Output the [X, Y] coordinate of the center of the cell containing the given text.  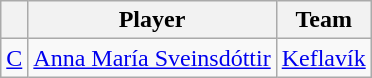
Anna María Sveinsdóttir [152, 58]
Keflavík [324, 58]
C [14, 58]
Player [152, 20]
Team [324, 20]
